Detect which cell encompasses the target text, then output its (x, y) center coordinate. 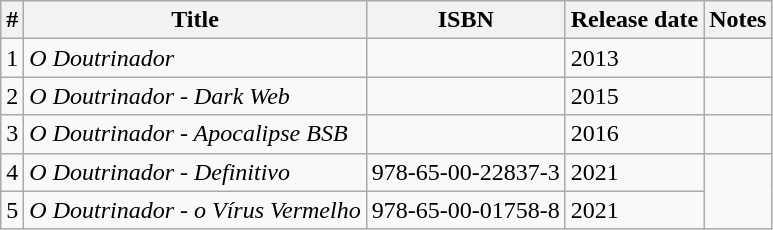
4 (12, 172)
3 (12, 134)
1 (12, 58)
978-65-00-01758-8 (466, 210)
Release date (634, 20)
2013 (634, 58)
5 (12, 210)
O Doutrinador - o Vírus Vermelho (195, 210)
2016 (634, 134)
O Doutrinador - Definitivo (195, 172)
O Doutrinador - Apocalipse BSB (195, 134)
Title (195, 20)
# (12, 20)
ISBN (466, 20)
978-65-00-22837-3 (466, 172)
O Doutrinador - Dark Web (195, 96)
O Doutrinador (195, 58)
Notes (738, 20)
2 (12, 96)
2015 (634, 96)
